Search for the cell housing the specified text and yield its (x, y) center coordinate. 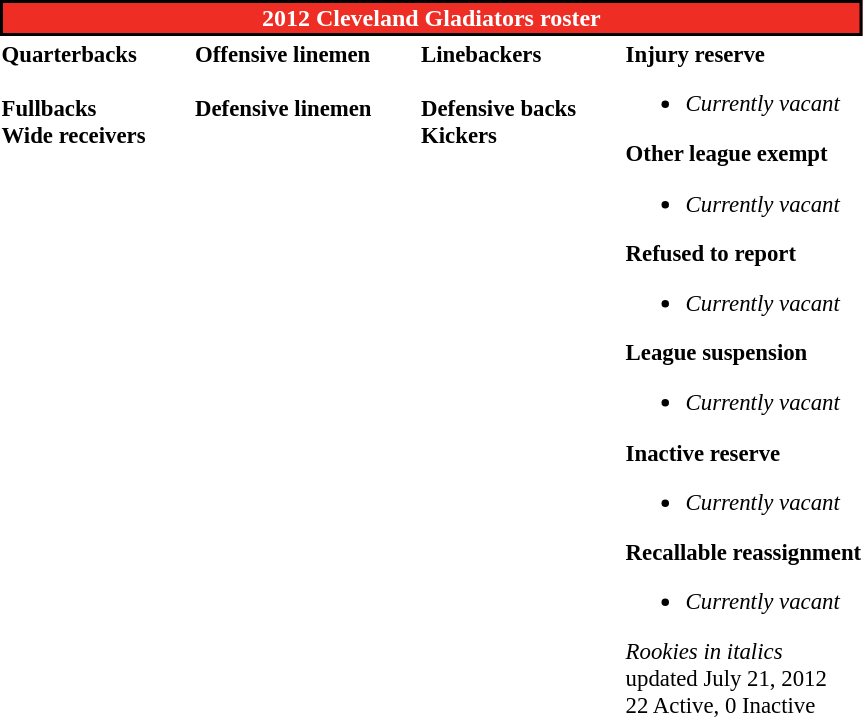
2012 Cleveland Gladiators roster (432, 18)
